Find where the given text appears and provide that cell's center as (x, y) coordinate. 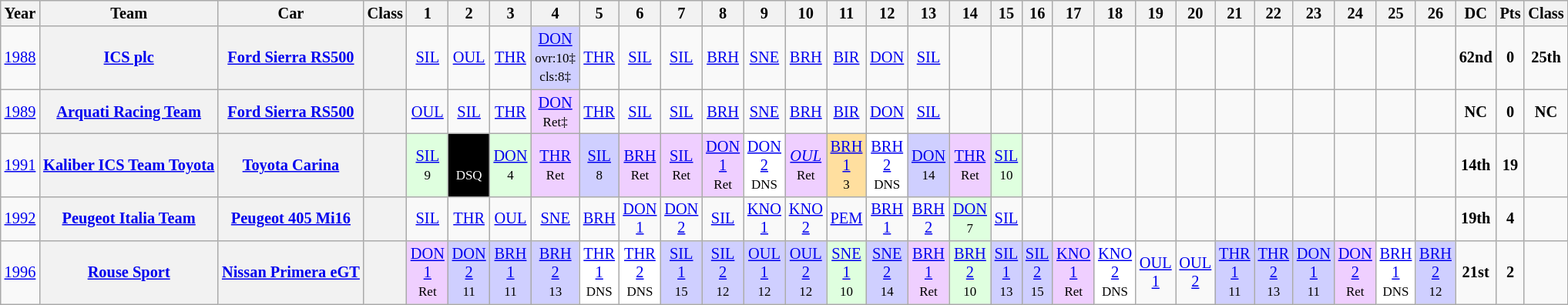
DON2Ret (1355, 273)
Peugeot 405 Mi16 (291, 219)
OUL1 (1156, 273)
KNO1Ret (1073, 273)
DSQ (469, 165)
OUL2 (1196, 273)
12 (887, 13)
BRH1Ret (928, 273)
11 (847, 13)
8 (723, 13)
Rouse Sport (129, 273)
KNO1 (764, 219)
DON7 (970, 219)
BRH213 (555, 273)
1991 (20, 165)
SIL9 (428, 165)
DON111 (1314, 273)
OUL212 (806, 273)
3 (511, 13)
OULRet (806, 165)
SNE214 (887, 273)
26 (1435, 13)
Nissan Primera eGT (291, 273)
Year (20, 13)
DON211 (469, 273)
SIL115 (681, 273)
13 (928, 13)
10 (806, 13)
BRH1DNS (1396, 273)
1989 (20, 112)
DC (1476, 13)
BRH13 (847, 165)
SIL212 (723, 273)
25 (1396, 13)
Kaliber ICS Team Toyota (129, 165)
DON4 (511, 165)
Peugeot Italia Team (129, 219)
62nd (1476, 58)
14th (1476, 165)
KNO2DNS (1115, 273)
Team (129, 13)
BRH111 (511, 273)
21st (1476, 273)
SNE110 (847, 273)
OUL112 (764, 273)
7 (681, 13)
THR2DNS (640, 273)
BRH1 (887, 219)
THR1DNS (599, 273)
DON2DNS (764, 165)
16 (1037, 13)
17 (1073, 13)
BRH2 (928, 219)
BRH2DNS (887, 165)
21 (1234, 13)
THR111 (1234, 273)
5 (599, 13)
Toyota Carina (291, 165)
DON1 (640, 219)
23 (1314, 13)
14 (970, 13)
20 (1196, 13)
9 (764, 13)
6 (640, 13)
SIL8 (599, 165)
Pts (1510, 13)
BRH212 (1435, 273)
25th (1546, 58)
BRH210 (970, 273)
19th (1476, 219)
1992 (20, 219)
1988 (20, 58)
ICS plc (129, 58)
DON14 (928, 165)
15 (1006, 13)
DONovr:10‡cls:8‡ (555, 58)
KNO2 (806, 219)
24 (1355, 13)
SIL215 (1037, 273)
18 (1115, 13)
SIL10 (1006, 165)
Arquati Racing Team (129, 112)
1 (428, 13)
SIL113 (1006, 273)
BRHRet (640, 165)
DONRet‡ (555, 112)
SILRet (681, 165)
Car (291, 13)
1996 (20, 273)
DON2 (681, 219)
22 (1274, 13)
PEM (847, 219)
THR213 (1274, 273)
